Return the [X, Y] coordinate for the center point of the cell that contains the specified text.  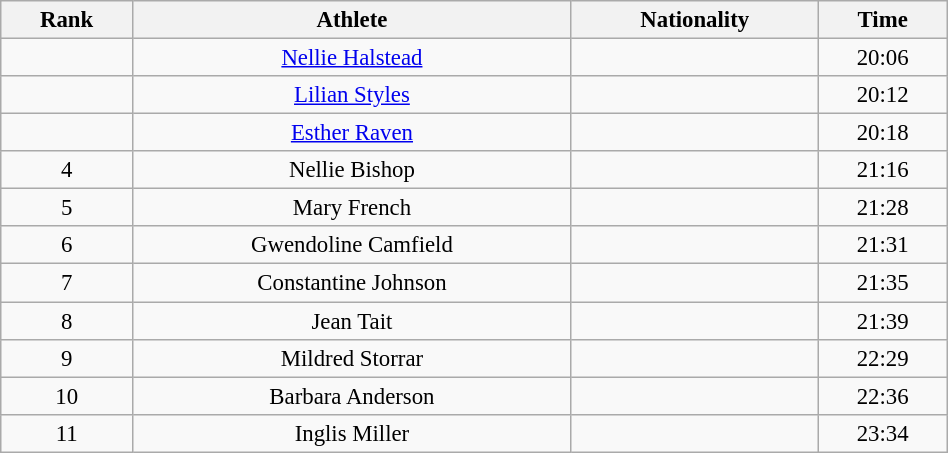
5 [67, 208]
Rank [67, 20]
Mildred Storrar [352, 358]
21:39 [882, 321]
Nellie Halstead [352, 58]
Lilian Styles [352, 95]
Constantine Johnson [352, 283]
Jean Tait [352, 321]
20:06 [882, 58]
20:12 [882, 95]
20:18 [882, 133]
22:29 [882, 358]
21:16 [882, 170]
Gwendoline Camfield [352, 245]
23:34 [882, 433]
21:31 [882, 245]
Inglis Miller [352, 433]
9 [67, 358]
8 [67, 321]
Athlete [352, 20]
Time [882, 20]
Nationality [694, 20]
22:36 [882, 396]
10 [67, 396]
Barbara Anderson [352, 396]
Esther Raven [352, 133]
7 [67, 283]
4 [67, 170]
21:35 [882, 283]
6 [67, 245]
Nellie Bishop [352, 170]
21:28 [882, 208]
Mary French [352, 208]
11 [67, 433]
